Extract the [X, Y] coordinate from the center of the cell holding the provided text.  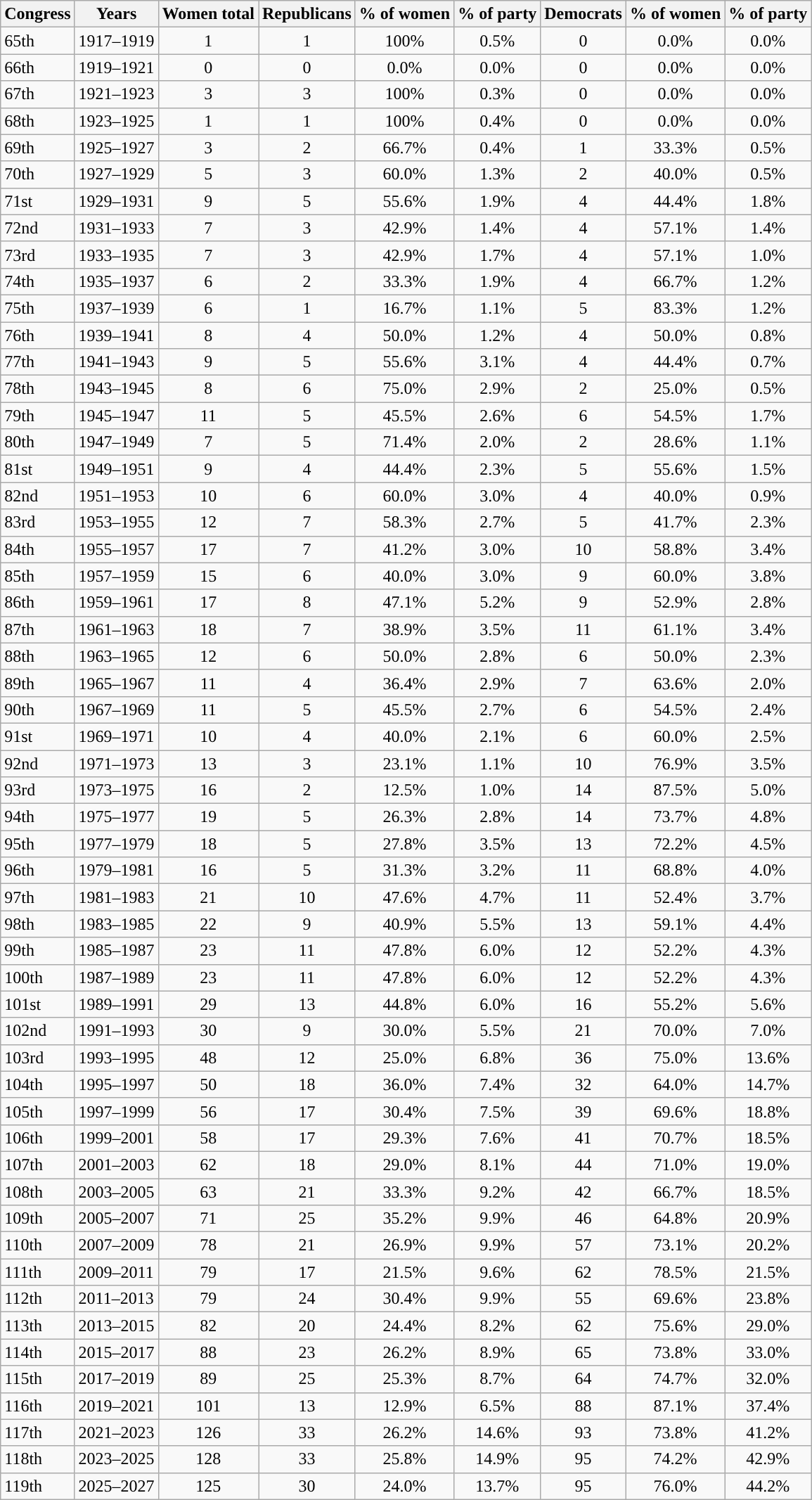
1995–1997 [117, 1084]
1947–1949 [117, 442]
1.8% [768, 201]
107th [38, 1165]
79th [38, 416]
64.0% [675, 1084]
72nd [38, 228]
5.2% [498, 603]
7.5% [498, 1111]
117th [38, 1432]
20.2% [768, 1245]
4.7% [498, 897]
3.1% [498, 362]
1939–1941 [117, 335]
1931–1933 [117, 228]
1941–1943 [117, 362]
23.1% [404, 763]
38.9% [404, 629]
30.0% [404, 1031]
26.3% [404, 817]
78.5% [675, 1272]
103rd [38, 1058]
32.0% [768, 1379]
6.8% [498, 1058]
24.4% [404, 1326]
27.8% [404, 844]
33.0% [768, 1352]
108th [38, 1192]
86th [38, 603]
0.8% [768, 335]
74.2% [675, 1459]
74th [38, 281]
3.8% [768, 576]
20 [307, 1326]
48 [208, 1058]
0.9% [768, 496]
78 [208, 1245]
125 [208, 1486]
104th [38, 1084]
25.8% [404, 1459]
52.4% [675, 897]
24.0% [404, 1486]
Years [117, 14]
85th [38, 576]
68th [38, 121]
19 [208, 817]
56 [208, 1111]
7.4% [498, 1084]
116th [38, 1406]
70.7% [675, 1138]
115th [38, 1379]
47.6% [404, 897]
1967–1969 [117, 710]
55 [584, 1299]
31.3% [404, 871]
1921–1923 [117, 94]
57 [584, 1245]
55.2% [675, 1004]
4.4% [768, 924]
76.0% [675, 1486]
89th [38, 683]
9.2% [498, 1192]
15 [208, 576]
44.8% [404, 1004]
75th [38, 308]
20.9% [768, 1219]
1983–1985 [117, 924]
65 [584, 1352]
111th [38, 1272]
1959–1961 [117, 603]
1991–1993 [117, 1031]
1977–1979 [117, 844]
Republicans [307, 14]
87th [38, 629]
1.3% [498, 174]
13.6% [768, 1058]
29 [208, 1004]
12.9% [404, 1406]
1923–1925 [117, 121]
88th [38, 656]
109th [38, 1219]
82 [208, 1326]
76.9% [675, 763]
2015–2017 [117, 1352]
118th [38, 1459]
89 [208, 1379]
82nd [38, 496]
2.5% [768, 736]
87.1% [675, 1406]
1987–1989 [117, 977]
44.2% [768, 1486]
2019–2021 [117, 1406]
28.6% [675, 442]
1961–1963 [117, 629]
72.2% [675, 844]
101 [208, 1406]
5.0% [768, 790]
12.5% [404, 790]
2017–2019 [117, 1379]
7.0% [768, 1031]
1997–1999 [117, 1111]
70th [38, 174]
1999–2001 [117, 1138]
73rd [38, 255]
3.2% [498, 871]
1929–1931 [117, 201]
14.7% [768, 1084]
52.9% [675, 603]
58.8% [675, 549]
1993–1995 [117, 1058]
69th [38, 148]
90th [38, 710]
128 [208, 1459]
1927–1929 [117, 174]
9.6% [498, 1272]
1981–1983 [117, 897]
76th [38, 335]
44 [584, 1165]
23.8% [768, 1299]
1933–1935 [117, 255]
2011–2013 [117, 1299]
36.4% [404, 683]
87.5% [675, 790]
1971–1973 [117, 763]
66th [38, 68]
4.0% [768, 871]
81st [38, 469]
1985–1987 [117, 951]
84th [38, 549]
16.7% [404, 308]
93rd [38, 790]
71.0% [675, 1165]
65th [38, 41]
14.9% [498, 1459]
1973–1975 [117, 790]
113th [38, 1326]
73.1% [675, 1245]
98th [38, 924]
71st [38, 201]
1943–1945 [117, 389]
1969–1971 [117, 736]
93 [584, 1432]
1935–1937 [117, 281]
8.9% [498, 1352]
0.7% [768, 362]
14.6% [498, 1432]
2005–2007 [117, 1219]
91st [38, 736]
2.1% [498, 736]
18.8% [768, 1111]
99th [38, 951]
67th [38, 94]
2025–2027 [117, 1486]
2.6% [498, 416]
1965–1967 [117, 683]
3.7% [768, 897]
1957–1959 [117, 576]
63 [208, 1192]
73.7% [675, 817]
119th [38, 1486]
2.4% [768, 710]
40.9% [404, 924]
26.9% [404, 1245]
2001–2003 [117, 1165]
78th [38, 389]
24 [307, 1299]
126 [208, 1432]
71.4% [404, 442]
13.7% [498, 1486]
1955–1957 [117, 549]
114th [38, 1352]
7.6% [498, 1138]
1937–1939 [117, 308]
46 [584, 1219]
1949–1951 [117, 469]
1919–1921 [117, 68]
58 [208, 1138]
36 [584, 1058]
Women total [208, 14]
36.0% [404, 1084]
32 [584, 1084]
1953–1955 [117, 523]
22 [208, 924]
80th [38, 442]
37.4% [768, 1406]
35.2% [404, 1219]
95th [38, 844]
63.6% [675, 683]
70.0% [675, 1031]
2003–2005 [117, 1192]
59.1% [675, 924]
71 [208, 1219]
25.3% [404, 1379]
68.8% [675, 871]
64.8% [675, 1219]
74.7% [675, 1379]
8.2% [498, 1326]
42 [584, 1192]
92nd [38, 763]
101st [38, 1004]
41.7% [675, 523]
19.0% [768, 1165]
75.6% [675, 1326]
105th [38, 1111]
2013–2015 [117, 1326]
1989–1991 [117, 1004]
64 [584, 1379]
Congress [38, 14]
96th [38, 871]
102nd [38, 1031]
77th [38, 362]
97th [38, 897]
61.1% [675, 629]
50 [208, 1084]
1975–1977 [117, 817]
39 [584, 1111]
2009–2011 [117, 1272]
1979–1981 [117, 871]
1945–1947 [117, 416]
58.3% [404, 523]
41 [584, 1138]
112th [38, 1299]
1963–1965 [117, 656]
1.5% [768, 469]
83.3% [675, 308]
1925–1927 [117, 148]
8.7% [498, 1379]
8.1% [498, 1165]
4.8% [768, 817]
106th [38, 1138]
2007–2009 [117, 1245]
47.1% [404, 603]
2021–2023 [117, 1432]
83rd [38, 523]
6.5% [498, 1406]
29.3% [404, 1138]
100th [38, 977]
0.3% [498, 94]
110th [38, 1245]
5.6% [768, 1004]
2023–2025 [117, 1459]
4.5% [768, 844]
1951–1953 [117, 496]
94th [38, 817]
Democrats [584, 14]
1917–1919 [117, 41]
